Return (X, Y) of the center of cell containing provided text 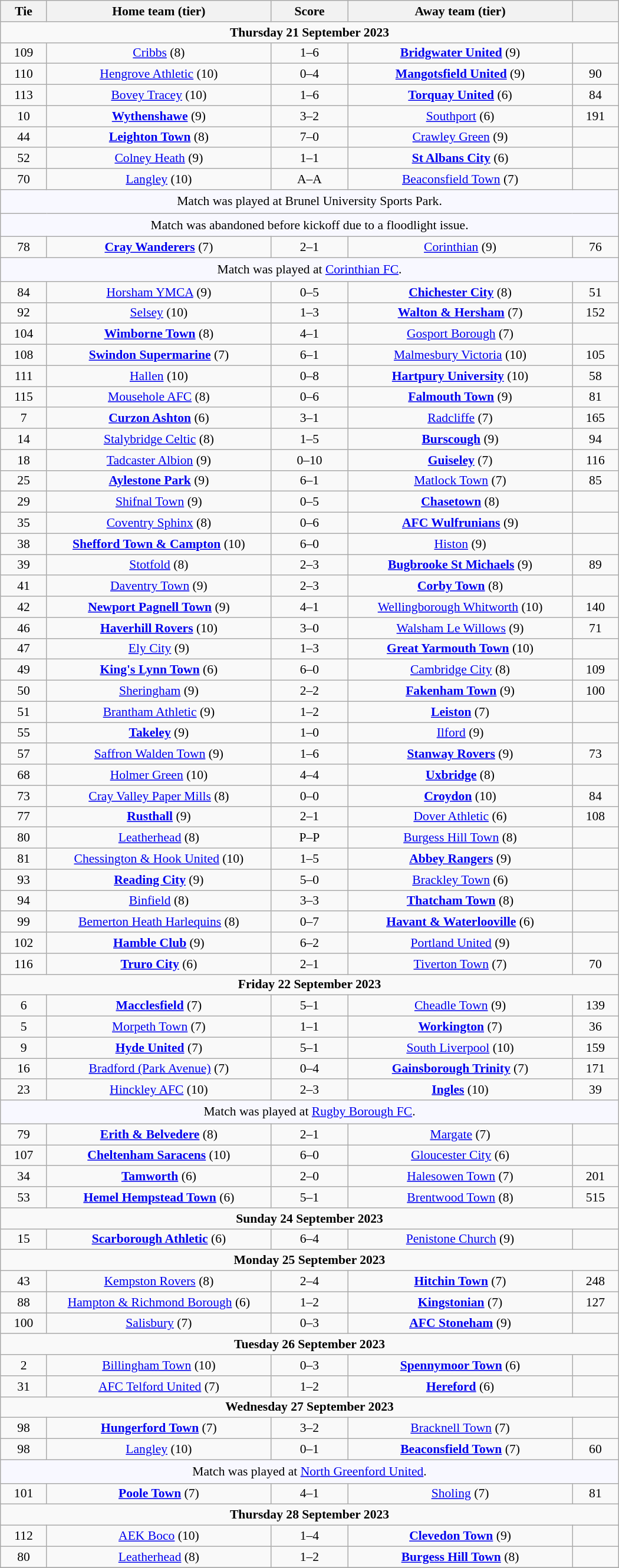
Hampton & Richmond Borough (6) (159, 1302)
99 (24, 922)
93 (24, 880)
Poole Town (7) (159, 1494)
Match was played at Brunel University Sports Park. (309, 202)
49 (24, 670)
Gosport Borough (7) (460, 334)
Bradford (Park Avenue) (7) (159, 1069)
139 (595, 1006)
Horsham YMCA (9) (159, 292)
Leiston (7) (460, 712)
Bracknell Town (7) (460, 1428)
89 (595, 565)
Hyde United (7) (159, 1048)
Tamworth (6) (159, 1177)
Score (309, 11)
Portland United (9) (460, 943)
3–1 (309, 418)
44 (24, 137)
140 (595, 607)
Aylestone Park (9) (159, 481)
St Albans City (6) (460, 159)
Holmer Green (10) (159, 775)
42 (24, 607)
Radcliffe (7) (460, 418)
104 (24, 334)
111 (24, 376)
Hamble Club (9) (159, 943)
0–1 (309, 1450)
Dover Athletic (6) (460, 817)
Coventry Sphinx (8) (159, 523)
57 (24, 754)
Reading City (9) (159, 880)
Brantham Athletic (9) (159, 712)
165 (595, 418)
Uxbridge (8) (460, 775)
Shefford Town & Campton (10) (159, 544)
Spennymoor Town (6) (460, 1365)
25 (24, 481)
3–0 (309, 628)
0–8 (309, 376)
16 (24, 1069)
Southport (6) (460, 116)
248 (595, 1282)
Newport Pagnell Town (9) (159, 607)
Swindon Supermarine (7) (159, 355)
Hartpury University (10) (460, 376)
23 (24, 1090)
5 (24, 1027)
Cheltenham Saracens (10) (159, 1156)
Fakenham Town (9) (460, 691)
112 (24, 1536)
Wythenshawe (9) (159, 116)
113 (24, 95)
Bridgwater United (9) (460, 53)
Margate (7) (460, 1134)
6–2 (309, 943)
102 (24, 943)
6–4 (309, 1239)
Hengrove Athletic (10) (159, 74)
18 (24, 460)
Cambridge City (8) (460, 670)
31 (24, 1387)
71 (595, 628)
Hallen (10) (159, 376)
Penistone Church (9) (460, 1239)
Haverhill Rovers (10) (159, 628)
Monday 25 September 2023 (309, 1260)
Ilford (9) (460, 733)
Ingles (10) (460, 1090)
Thursday 21 September 2023 (309, 32)
Binfield (8) (159, 901)
107 (24, 1156)
3–3 (309, 901)
Cribbs (8) (159, 53)
43 (24, 1282)
Stotfold (8) (159, 565)
Matlock Town (7) (460, 481)
Billingham Town (10) (159, 1365)
152 (595, 313)
2–2 (309, 691)
105 (595, 355)
34 (24, 1177)
Guiseley (7) (460, 460)
Saffron Walden Town (9) (159, 754)
115 (24, 397)
Tuesday 26 September 2023 (309, 1345)
P–P (309, 838)
Chichester City (8) (460, 292)
0–0 (309, 796)
53 (24, 1197)
Gloucester City (6) (460, 1156)
1–0 (309, 733)
68 (24, 775)
Histon (9) (460, 544)
38 (24, 544)
110 (24, 74)
77 (24, 817)
Wimborne Town (8) (159, 334)
Sholing (7) (460, 1494)
52 (24, 159)
Havant & Waterlooville (6) (460, 922)
Bugbrooke St Michaels (9) (460, 565)
55 (24, 733)
Walton & Hersham (7) (460, 313)
Tie (24, 11)
41 (24, 586)
AFC Stoneham (9) (460, 1323)
58 (595, 376)
0–10 (309, 460)
Ely City (9) (159, 649)
171 (595, 1069)
6 (24, 1006)
Hemel Hempstead Town (6) (159, 1197)
AFC Wulfrunians (9) (460, 523)
46 (24, 628)
Shifnal Town (9) (159, 502)
Bovey Tracey (10) (159, 95)
Kempston Rovers (8) (159, 1282)
South Liverpool (10) (460, 1048)
Bemerton Heath Harlequins (8) (159, 922)
Falmouth Town (9) (460, 397)
Match was abandoned before kickoff due to a floodlight issue. (309, 225)
Salisbury (7) (159, 1323)
Selsey (10) (159, 313)
Morpeth Town (7) (159, 1027)
Gainsborough Trinity (7) (460, 1069)
Burscough (9) (460, 439)
7–0 (309, 137)
2–0 (309, 1177)
92 (24, 313)
Erith & Belvedere (8) (159, 1134)
9 (24, 1048)
Colney Heath (9) (159, 159)
Halesowen Town (7) (460, 1177)
Kingstonian (7) (460, 1302)
Curzon Ashton (6) (159, 418)
Scarborough Athletic (6) (159, 1239)
515 (595, 1197)
127 (595, 1302)
Macclesfield (7) (159, 1006)
Abbey Rangers (9) (460, 859)
76 (595, 247)
4–4 (309, 775)
Sheringham (9) (159, 691)
14 (24, 439)
Hitchin Town (7) (460, 1282)
Friday 22 September 2023 (309, 985)
Daventry Town (9) (159, 586)
60 (595, 1450)
Malmesbury Victoria (10) (460, 355)
Rusthall (9) (159, 817)
Wellingborough Whitworth (10) (460, 607)
Torquay United (6) (460, 95)
Thursday 28 September 2023 (309, 1515)
Leighton Town (8) (159, 137)
Walsham Le Willows (9) (460, 628)
Cray Wanderers (7) (159, 247)
78 (24, 247)
159 (595, 1048)
Chasetown (8) (460, 502)
Tiverton Town (7) (460, 964)
191 (595, 116)
101 (24, 1494)
Stanway Rovers (9) (460, 754)
AEK Boco (10) (159, 1536)
Croydon (10) (460, 796)
Chessington & Hook United (10) (159, 859)
Match was played at Rugby Borough FC. (309, 1112)
Wednesday 27 September 2023 (309, 1407)
Away team (tier) (460, 11)
Sunday 24 September 2023 (309, 1219)
Clevedon Town (9) (460, 1536)
35 (24, 523)
Cray Valley Paper Mills (8) (159, 796)
7 (24, 418)
Crawley Green (9) (460, 137)
Home team (tier) (159, 11)
2 (24, 1365)
Brentwood Town (8) (460, 1197)
47 (24, 649)
Great Yarmouth Town (10) (460, 649)
36 (595, 1027)
Mangotsfield United (9) (460, 74)
0–7 (309, 922)
Thatcham Town (8) (460, 901)
15 (24, 1239)
85 (595, 481)
Workington (7) (460, 1027)
29 (24, 502)
Brackley Town (6) (460, 880)
Truro City (6) (159, 964)
Match was played at North Greenford United. (309, 1471)
Stalybridge Celtic (8) (159, 439)
A–A (309, 179)
Hinckley AFC (10) (159, 1090)
1–4 (309, 1536)
Cheadle Town (9) (460, 1006)
2–4 (309, 1282)
AFC Telford United (7) (159, 1387)
Tadcaster Albion (9) (159, 460)
Hereford (6) (460, 1387)
201 (595, 1177)
79 (24, 1134)
50 (24, 691)
5–0 (309, 880)
10 (24, 116)
Hungerford Town (7) (159, 1428)
Corinthian (9) (460, 247)
90 (595, 74)
Takeley (9) (159, 733)
Corby Town (8) (460, 586)
King's Lynn Town (6) (159, 670)
Match was played at Corinthian FC. (309, 270)
88 (24, 1302)
Mousehole AFC (8) (159, 397)
